Determine the [x, y] coordinate at the center of the cell enclosing the given text.  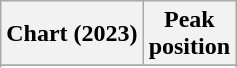
Chart (2023) [72, 34]
Peakposition [189, 34]
